Return (x, y) of the center of cell containing provided text 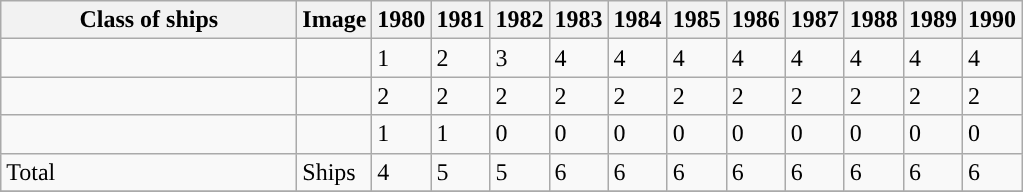
3 (520, 58)
Class of ships (149, 20)
1990 (992, 20)
1987 (814, 20)
1988 (874, 20)
1986 (756, 20)
Total (149, 172)
1981 (460, 20)
1982 (520, 20)
1983 (578, 20)
1984 (638, 20)
Ships (334, 172)
1989 (932, 20)
1985 (696, 20)
Image (334, 20)
1980 (402, 20)
